Locate the cell with the specified text and output its [X, Y] center coordinate. 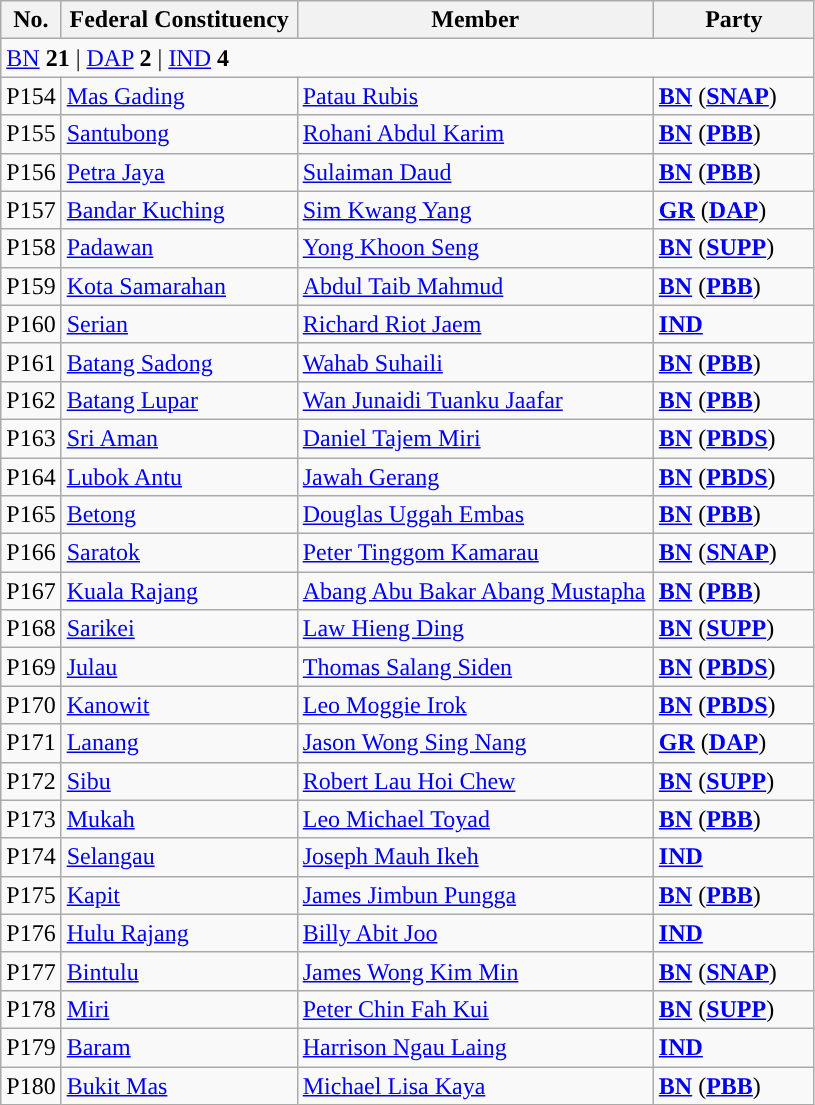
Lubok Antu [179, 477]
Wahab Suhaili [475, 362]
Wan Junaidi Tuanku Jaafar [475, 400]
P179 [31, 1047]
Joseph Mauh Ikeh [475, 857]
P175 [31, 895]
BN 21 | DAP 2 | IND 4 [408, 58]
Billy Abit Joo [475, 933]
P165 [31, 515]
Abdul Taib Mahmud [475, 286]
P168 [31, 629]
Federal Constituency [179, 20]
Miri [179, 1009]
P167 [31, 591]
P155 [31, 134]
Daniel Tajem Miri [475, 438]
Mukah [179, 819]
Law Hieng Ding [475, 629]
James Wong Kim Min [475, 971]
Thomas Salang Siden [475, 667]
Robert Lau Hoi Chew [475, 781]
Peter Chin Fah Kui [475, 1009]
P174 [31, 857]
Member [475, 20]
Sulaiman Daud [475, 172]
Richard Riot Jaem [475, 324]
P172 [31, 781]
P178 [31, 1009]
Petra Jaya [179, 172]
James Jimbun Pungga [475, 895]
Sarikei [179, 629]
Santubong [179, 134]
Baram [179, 1047]
P161 [31, 362]
Betong [179, 515]
No. [31, 20]
Sibu [179, 781]
Peter Tinggom Kamarau [475, 553]
P156 [31, 172]
P154 [31, 96]
Serian [179, 324]
Party [734, 20]
Kuala Rajang [179, 591]
Sri Aman [179, 438]
Kapit [179, 895]
P162 [31, 400]
Michael Lisa Kaya [475, 1085]
P164 [31, 477]
Yong Khoon Seng [475, 248]
P173 [31, 819]
Julau [179, 667]
P176 [31, 933]
P171 [31, 743]
P160 [31, 324]
P170 [31, 705]
Bintulu [179, 971]
Bukit Mas [179, 1085]
Selangau [179, 857]
Batang Sadong [179, 362]
P163 [31, 438]
P157 [31, 210]
Lanang [179, 743]
Jason Wong Sing Nang [475, 743]
Leo Michael Toyad [475, 819]
Douglas Uggah Embas [475, 515]
Patau Rubis [475, 96]
Batang Lupar [179, 400]
P166 [31, 553]
P159 [31, 286]
Mas Gading [179, 96]
Leo Moggie Irok [475, 705]
Rohani Abdul Karim [475, 134]
P177 [31, 971]
Bandar Kuching [179, 210]
Abang Abu Bakar Abang Mustapha [475, 591]
Jawah Gerang [475, 477]
Harrison Ngau Laing [475, 1047]
P158 [31, 248]
P169 [31, 667]
Sim Kwang Yang [475, 210]
P180 [31, 1085]
Padawan [179, 248]
Hulu Rajang [179, 933]
Kanowit [179, 705]
Saratok [179, 553]
Kota Samarahan [179, 286]
